Scan for the cell matching the given text and deliver its (x, y) coordinate at center. 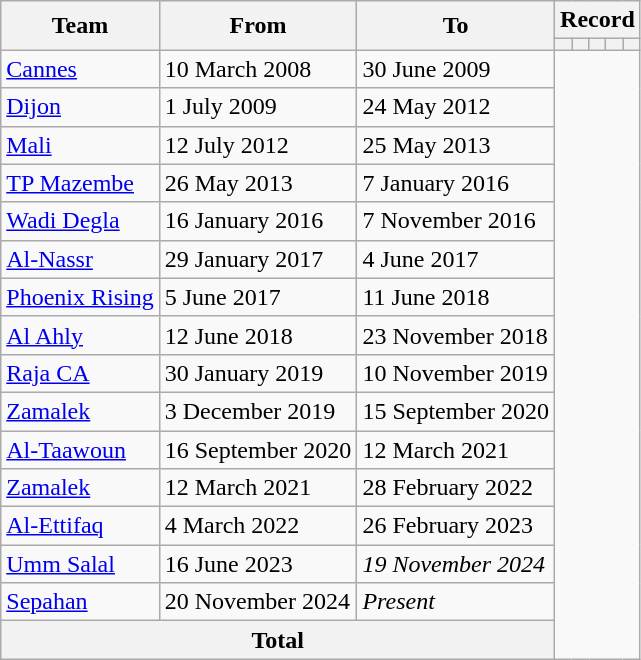
To (456, 26)
19 November 2024 (456, 564)
29 January 2017 (258, 259)
3 December 2019 (258, 411)
Team (80, 26)
26 May 2013 (258, 183)
11 June 2018 (456, 297)
Raja CA (80, 373)
20 November 2024 (258, 602)
16 June 2023 (258, 564)
Umm Salal (80, 564)
25 May 2013 (456, 145)
12 July 2012 (258, 145)
30 June 2009 (456, 69)
7 November 2016 (456, 221)
Present (456, 602)
Al-Nassr (80, 259)
Total (278, 640)
Phoenix Rising (80, 297)
23 November 2018 (456, 335)
30 January 2019 (258, 373)
16 January 2016 (258, 221)
From (258, 26)
5 June 2017 (258, 297)
Cannes (80, 69)
Al Ahly (80, 335)
24 May 2012 (456, 107)
12 June 2018 (258, 335)
28 February 2022 (456, 488)
10 March 2008 (258, 69)
Al-Ettifaq (80, 526)
16 September 2020 (258, 449)
4 June 2017 (456, 259)
Wadi Degla (80, 221)
Sepahan (80, 602)
4 March 2022 (258, 526)
15 September 2020 (456, 411)
Record (598, 20)
Mali (80, 145)
10 November 2019 (456, 373)
Dijon (80, 107)
TP Mazembe (80, 183)
26 February 2023 (456, 526)
1 July 2009 (258, 107)
Al-Taawoun (80, 449)
7 January 2016 (456, 183)
